Detect which cell encompasses the target text, then output its [x, y] center coordinate. 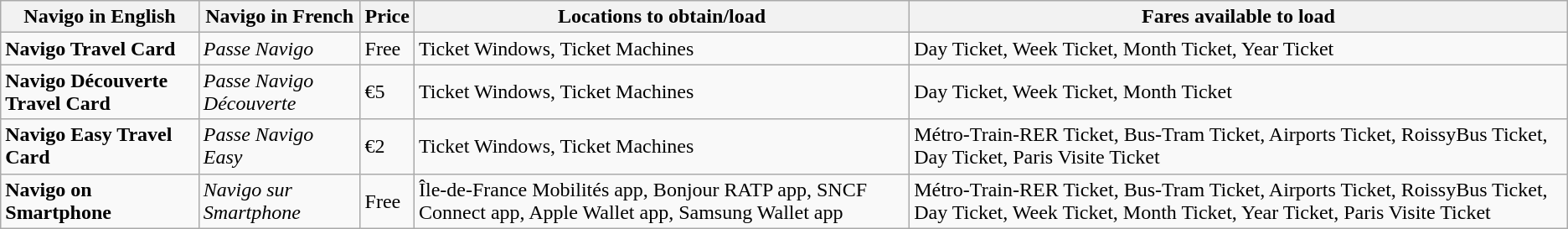
Navigo on Smartphone [101, 201]
Navigo Easy Travel Card [101, 146]
Day Ticket, Week Ticket, Month Ticket [1239, 92]
Navigo in English [101, 17]
Navigo Travel Card [101, 49]
Price [387, 17]
Passe Navigo [280, 49]
Navigo sur Smartphone [280, 201]
Navigo in French [280, 17]
Navigo Découverte Travel Card [101, 92]
Métro-Train-RER Ticket, Bus-Tram Ticket, Airports Ticket, RoissyBus Ticket, Day Ticket, Paris Visite Ticket [1239, 146]
Métro-Train-RER Ticket, Bus-Tram Ticket, Airports Ticket, RoissyBus Ticket, Day Ticket, Week Ticket, Month Ticket, Year Ticket, Paris Visite Ticket [1239, 201]
€2 [387, 146]
Locations to obtain/load [662, 17]
Fares available to load [1239, 17]
Île-de-France Mobilités app, Bonjour RATP app, SNCF Connect app, Apple Wallet app, Samsung Wallet app [662, 201]
Passe Navigo Découverte [280, 92]
Passe Navigo Easy [280, 146]
€5 [387, 92]
Day Ticket, Week Ticket, Month Ticket, Year Ticket [1239, 49]
